From the cell containing the given text, extract its center point as [x, y] coordinate. 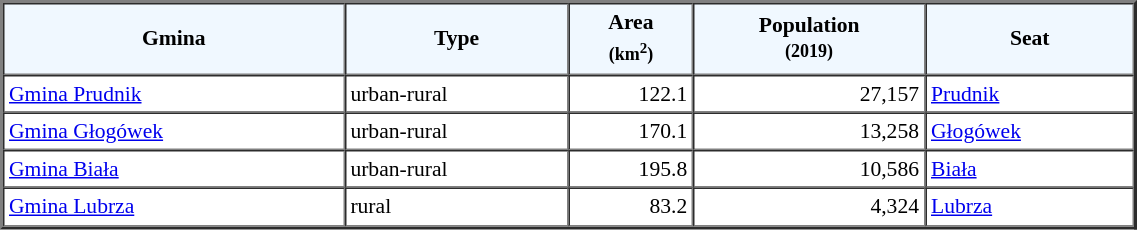
27,157 [809, 93]
Area(km2) [632, 38]
Głogówek [1030, 131]
122.1 [632, 93]
170.1 [632, 131]
Gmina [174, 38]
Gmina Biała [174, 169]
Seat [1030, 38]
10,586 [809, 169]
195.8 [632, 169]
Biała [1030, 169]
Prudnik [1030, 93]
Population(2019) [809, 38]
4,324 [809, 207]
Type [456, 38]
rural [456, 207]
Lubrza [1030, 207]
83.2 [632, 207]
Gmina Głogówek [174, 131]
13,258 [809, 131]
Gmina Prudnik [174, 93]
Gmina Lubrza [174, 207]
